Scan for the cell matching the given text and deliver its (X, Y) coordinate at center. 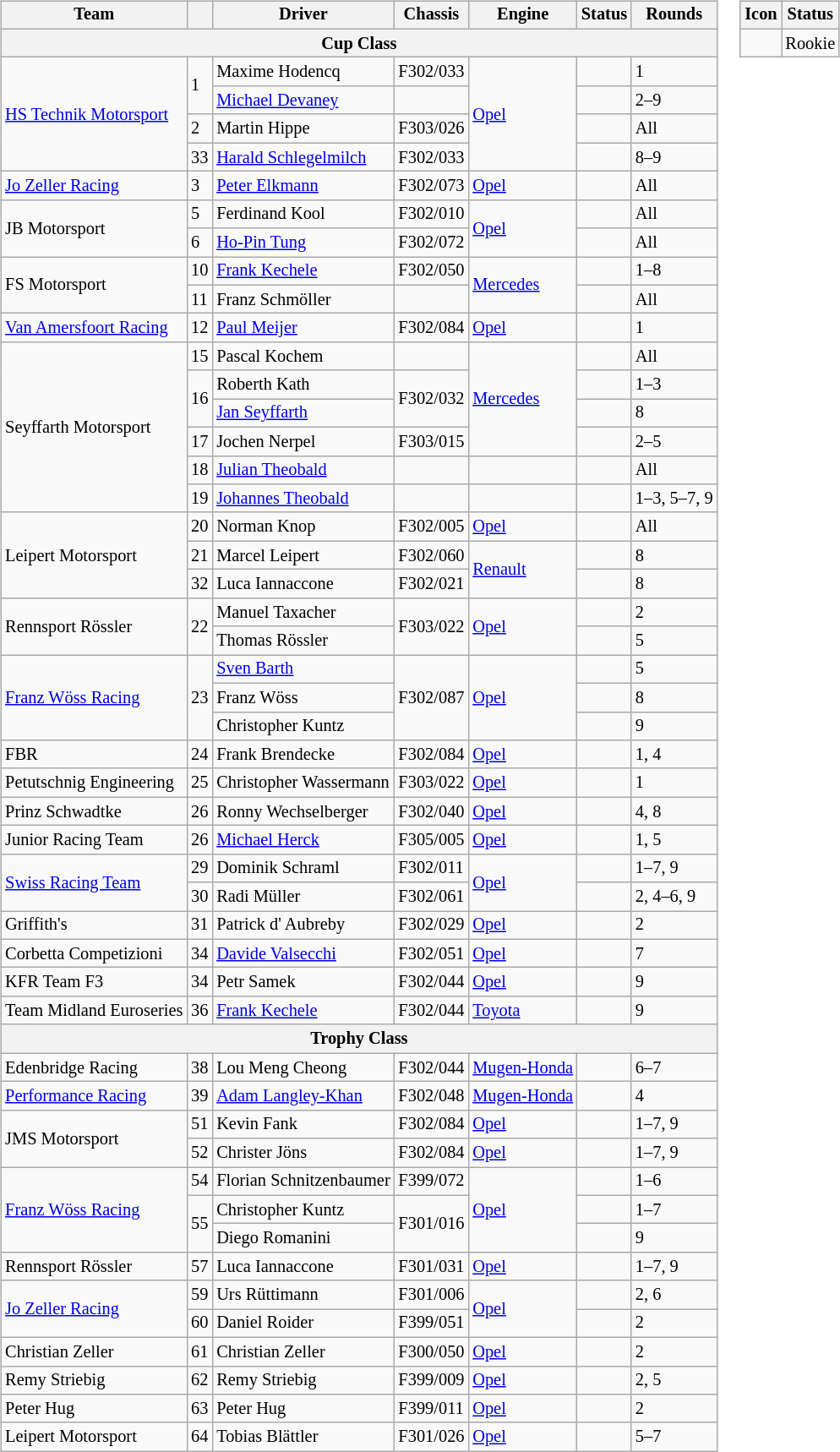
Adam Langley-Khan (303, 1096)
1–6 (674, 1182)
1–7 (674, 1209)
32 (199, 584)
31 (199, 925)
15 (199, 357)
30 (199, 897)
Sven Barth (303, 669)
Performance Racing (94, 1096)
F302/048 (432, 1096)
F302/061 (432, 897)
F302/032 (432, 399)
Chassis (432, 15)
F301/026 (432, 1437)
Harald Schlegelmilch (303, 157)
Urs Rüttimann (303, 1295)
60 (199, 1324)
FBR (94, 755)
Frank Brendecke (303, 755)
HS Technik Motorsport (94, 115)
F302/005 (432, 527)
64 (199, 1437)
Rounds (674, 15)
39 (199, 1096)
18 (199, 470)
F302/029 (432, 925)
5–7 (674, 1437)
Maxime Hodencq (303, 72)
Norman Knop (303, 527)
Marcel Leipert (303, 555)
Ronny Wechselberger (303, 811)
Driver (303, 15)
4, 8 (674, 811)
JB Motorsport (94, 228)
Michael Devaney (303, 101)
Trophy Class (358, 1039)
Tobias Blättler (303, 1437)
FS Motorsport (94, 286)
Martin Hippe (303, 128)
Pascal Kochem (303, 357)
F300/050 (432, 1351)
51 (199, 1124)
22 (199, 625)
6–7 (674, 1067)
Patrick d' Aubreby (303, 925)
17 (199, 441)
Van Amersfoort Racing (94, 328)
1–3, 5–7, 9 (674, 499)
Davide Valsecchi (303, 953)
F301/006 (432, 1295)
Engine (522, 15)
6 (199, 243)
F302/010 (432, 214)
1, 4 (674, 755)
F302/050 (432, 271)
F399/072 (432, 1182)
F302/060 (432, 555)
33 (199, 157)
Christer Jöns (303, 1153)
Team (94, 15)
Toyota (522, 1011)
23 (199, 698)
F399/051 (432, 1324)
Lou Meng Cheong (303, 1067)
2–5 (674, 441)
62 (199, 1380)
Kevin Fank (303, 1124)
21 (199, 555)
Rookie (810, 43)
59 (199, 1295)
Radi Müller (303, 897)
Florian Schnitzenbaumer (303, 1182)
Paul Meijer (303, 328)
57 (199, 1267)
Dominik Schraml (303, 868)
16 (199, 399)
Griffith's (94, 925)
Thomas Rössler (303, 641)
Peter Elkmann (303, 186)
Cup Class (358, 43)
Seyffarth Motorsport (94, 428)
19 (199, 499)
Jochen Nerpel (303, 441)
54 (199, 1182)
52 (199, 1153)
8–9 (674, 157)
55 (199, 1224)
Daniel Roider (303, 1324)
F302/021 (432, 584)
Julian Theobald (303, 470)
Manuel Taxacher (303, 612)
F301/031 (432, 1267)
Junior Racing Team (94, 840)
1–3 (674, 385)
3 (199, 186)
F302/073 (432, 186)
F305/005 (432, 840)
12 (199, 328)
11 (199, 299)
Petutschnig Engineering (94, 783)
Team Midland Euroseries (94, 1011)
Renault (522, 570)
F303/015 (432, 441)
7 (674, 953)
Ho-Pin Tung (303, 243)
Jan Seyffarth (303, 413)
36 (199, 1011)
Roberth Kath (303, 385)
Ferdinand Kool (303, 214)
4 (674, 1096)
10 (199, 271)
F302/087 (432, 698)
Edenbridge Racing (94, 1067)
24 (199, 755)
F302/051 (432, 953)
F302/040 (432, 811)
63 (199, 1409)
F302/072 (432, 243)
2, 6 (674, 1295)
2–9 (674, 101)
1–8 (674, 271)
F302/011 (432, 868)
29 (199, 868)
Swiss Racing Team (94, 882)
Johannes Theobald (303, 499)
Christopher Wassermann (303, 783)
F301/016 (432, 1224)
Michael Herck (303, 840)
Petr Samek (303, 982)
KFR Team F3 (94, 982)
JMS Motorsport (94, 1138)
20 (199, 527)
1, 5 (674, 840)
Prinz Schwadtke (94, 811)
Franz Schmöller (303, 299)
Diego Romanini (303, 1238)
38 (199, 1067)
F303/026 (432, 128)
F399/011 (432, 1409)
Corbetta Competizioni (94, 953)
2, 5 (674, 1380)
Franz Wöss (303, 697)
25 (199, 783)
F399/009 (432, 1380)
2, 4–6, 9 (674, 897)
Icon (761, 15)
61 (199, 1351)
